Detect which cell encompasses the target text, then output its (X, Y) center coordinate. 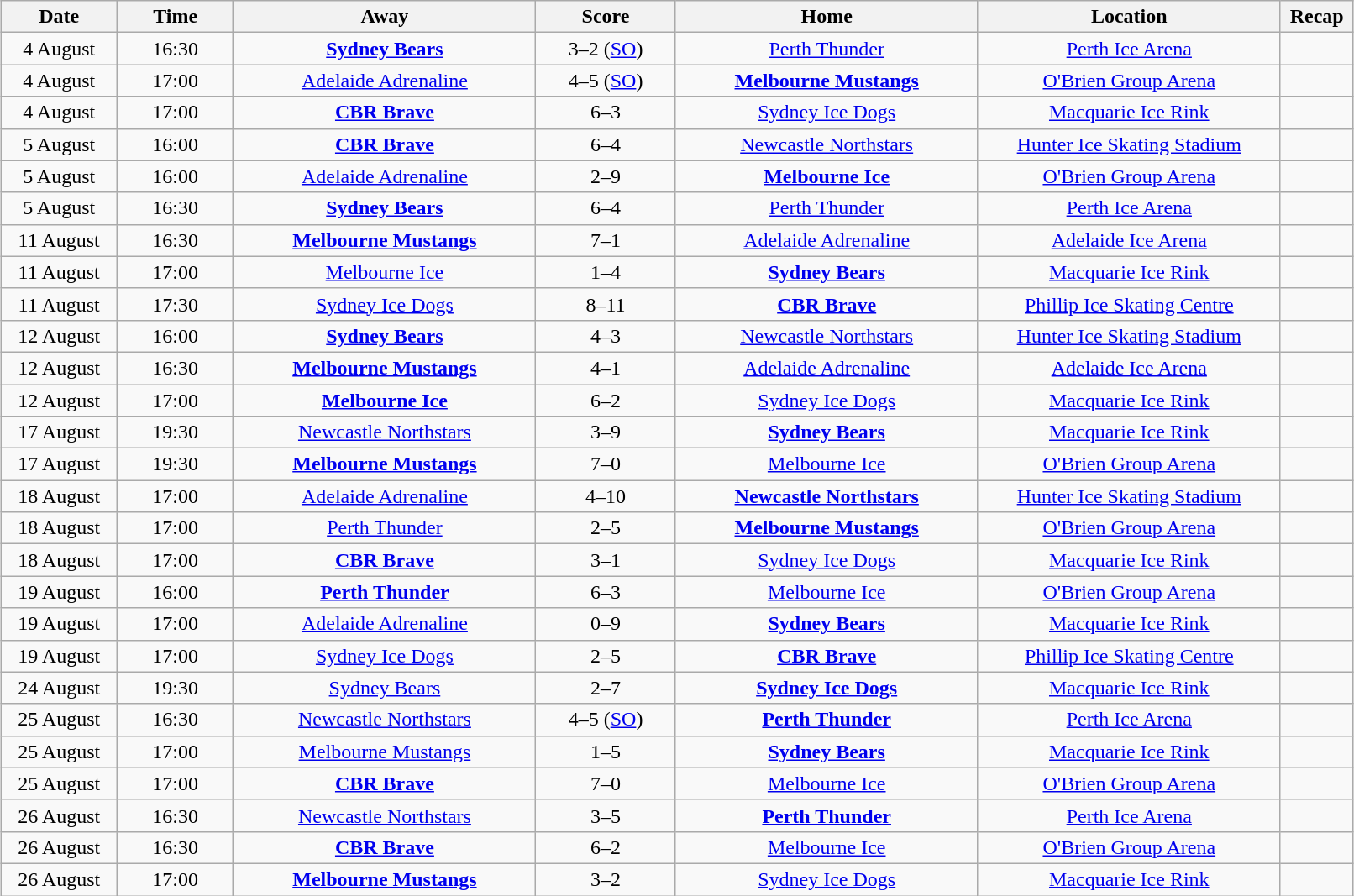
24 August (59, 688)
Score (606, 17)
3–9 (606, 432)
4–1 (606, 368)
Recap (1317, 17)
3–2 (606, 879)
4–10 (606, 496)
4–3 (606, 336)
2–9 (606, 176)
0–9 (606, 624)
1–5 (606, 752)
2–7 (606, 688)
Time (175, 17)
17:30 (175, 304)
3–5 (606, 815)
3–1 (606, 560)
7–1 (606, 240)
1–4 (606, 272)
3–2 (SO) (606, 49)
8–11 (606, 304)
Location (1129, 17)
Home (827, 17)
Date (59, 17)
Away (385, 17)
